For the text-containing cell, return its midpoint in [X, Y] coordinate format. 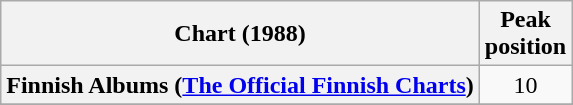
Peak position [525, 34]
Chart (1988) [240, 34]
10 [525, 85]
Finnish Albums (The Official Finnish Charts) [240, 85]
